Capture the cell that displays the provided text and extract its (x, y) central coordinate. 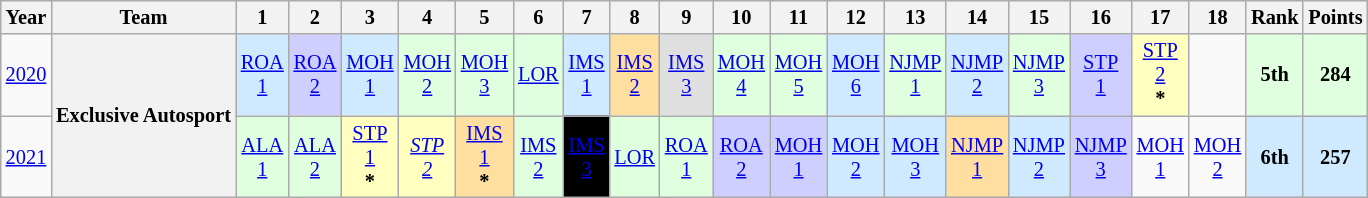
4 (428, 17)
13 (915, 17)
16 (1101, 17)
Exclusive Autosport (144, 116)
2020 (26, 75)
11 (798, 17)
7 (587, 17)
17 (1160, 17)
IMS1* (484, 157)
Points (1335, 17)
MOH4 (742, 75)
14 (977, 17)
3 (370, 17)
ALA1 (262, 157)
9 (686, 17)
5th (1274, 75)
6th (1274, 157)
ALA2 (316, 157)
5 (484, 17)
IMS1 (587, 75)
Year (26, 17)
STP2 (428, 157)
8 (634, 17)
10 (742, 17)
MOH5 (798, 75)
MOH6 (856, 75)
257 (1335, 157)
STP1 (1101, 75)
STP1* (370, 157)
1 (262, 17)
15 (1039, 17)
284 (1335, 75)
12 (856, 17)
6 (538, 17)
STP2* (1160, 75)
Rank (1274, 17)
Team (144, 17)
2021 (26, 157)
18 (1218, 17)
2 (316, 17)
